Extract the (x, y) coordinate from the center of the cell holding the provided text.  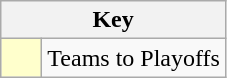
Key (114, 20)
Teams to Playoffs (134, 58)
